From the cell containing the given text, extract its center point as [X, Y] coordinate. 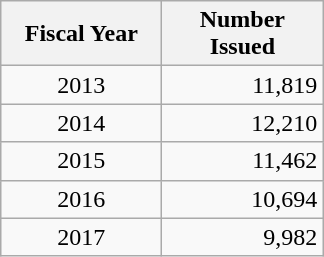
11,462 [242, 161]
2013 [82, 85]
Fiscal Year [82, 34]
2015 [82, 161]
2016 [82, 199]
10,694 [242, 199]
2017 [82, 237]
Number Issued [242, 34]
9,982 [242, 237]
12,210 [242, 123]
2014 [82, 123]
11,819 [242, 85]
